Identify which cell holds the provided text, then report its (x, y) central coordinate. 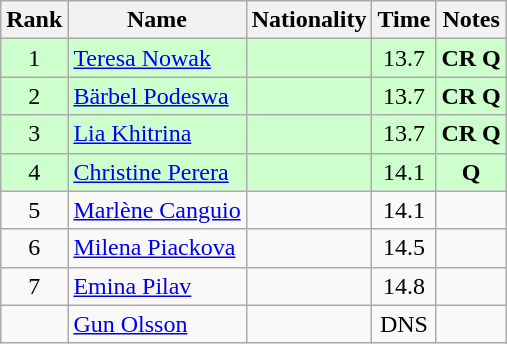
6 (34, 248)
Q (471, 172)
Milena Piackova (157, 248)
4 (34, 172)
1 (34, 58)
3 (34, 134)
2 (34, 96)
5 (34, 210)
Teresa Nowak (157, 58)
Marlène Canguio (157, 210)
Nationality (309, 20)
Gun Olsson (157, 324)
Name (157, 20)
Christine Perera (157, 172)
Notes (471, 20)
Lia Khitrina (157, 134)
Emina Pilav (157, 286)
DNS (404, 324)
Rank (34, 20)
7 (34, 286)
Bärbel Podeswa (157, 96)
14.5 (404, 248)
14.8 (404, 286)
Time (404, 20)
